For the text-containing cell, return its midpoint in [X, Y] coordinate format. 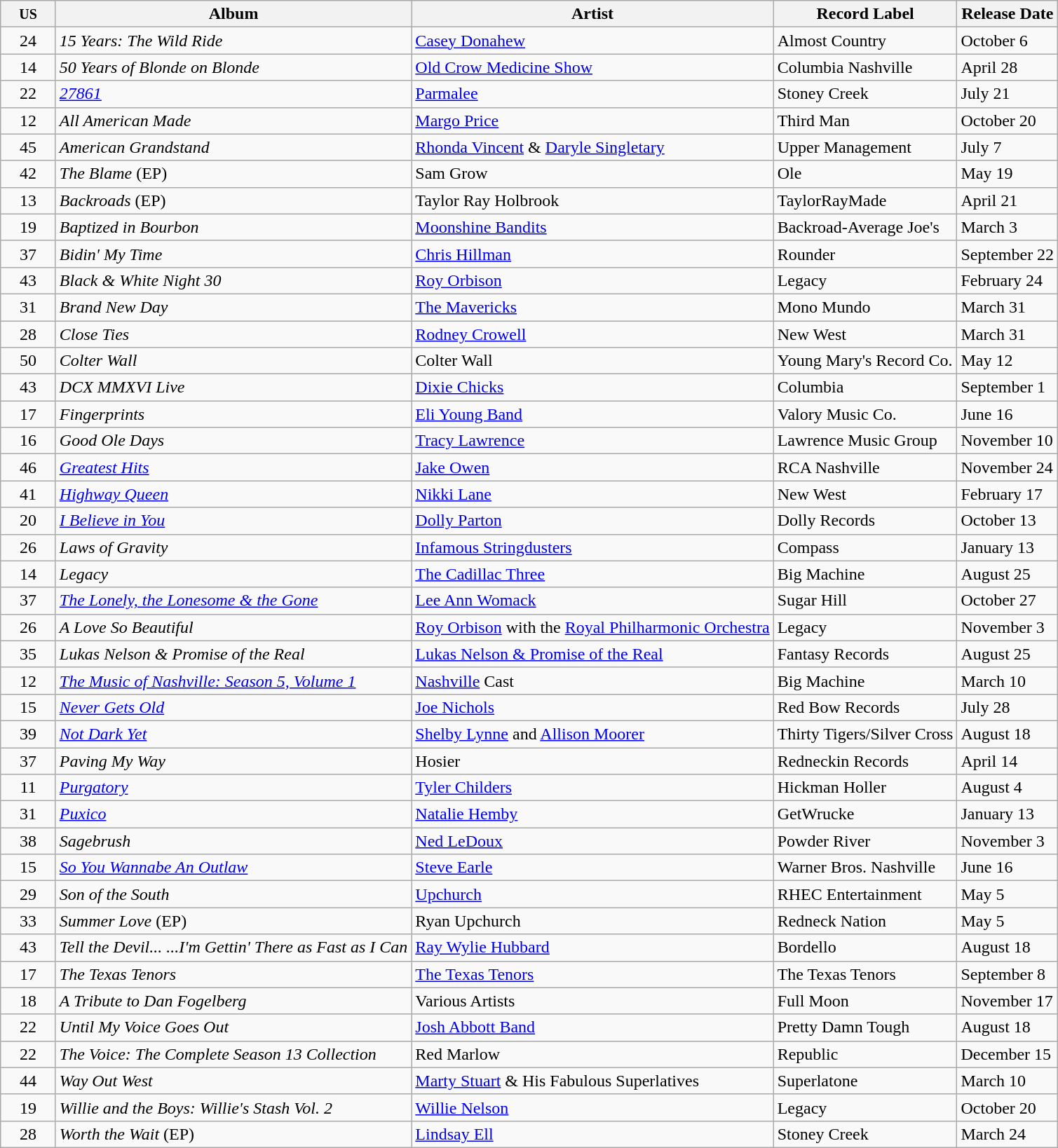
October 27 [1008, 601]
All American Made [233, 121]
27861 [233, 94]
Lee Ann Womack [592, 601]
29 [28, 894]
October 6 [1008, 41]
Purgatory [233, 788]
Roy Orbison with the Royal Philharmonic Orchestra [592, 627]
Lindsay Ell [592, 1134]
16 [28, 441]
Almost Country [865, 41]
Superlatone [865, 1081]
RHEC Entertainment [865, 894]
Chris Hillman [592, 254]
Jake Owen [592, 467]
Backroad-Average Joe's [865, 227]
Joe Nichols [592, 707]
Hosier [592, 760]
Marty Stuart & His Fabulous Superlatives [592, 1081]
Way Out West [233, 1081]
The Mavericks [592, 307]
44 [28, 1081]
50 Years of Blonde on Blonde [233, 67]
Josh Abbott Band [592, 1027]
Bordello [865, 948]
33 [28, 921]
DCX MMXVI Live [233, 388]
Son of the South [233, 894]
42 [28, 174]
Willie and the Boys: Willie's Stash Vol. 2 [233, 1107]
Dixie Chicks [592, 388]
Puxico [233, 814]
Never Gets Old [233, 707]
Album [233, 14]
Rhonda Vincent & Daryle Singletary [592, 147]
Summer Love (EP) [233, 921]
Good Ole Days [233, 441]
45 [28, 147]
April 21 [1008, 200]
Red Marlow [592, 1054]
Red Bow Records [865, 707]
Tracy Lawrence [592, 441]
I Believe in You [233, 521]
GetWrucke [865, 814]
November 17 [1008, 1001]
A Love So Beautiful [233, 627]
Hickman Holler [865, 788]
Until My Voice Goes Out [233, 1027]
Dolly Records [865, 521]
Laws of Gravity [233, 547]
Mono Mundo [865, 307]
Pretty Damn Tough [865, 1027]
Valory Music Co. [865, 414]
April 28 [1008, 67]
Margo Price [592, 121]
13 [28, 200]
Ryan Upchurch [592, 921]
Tell the Devil... ...I'm Gettin' There as Fast as I Can [233, 948]
Various Artists [592, 1001]
Compass [865, 547]
Release Date [1008, 14]
Ned LeDoux [592, 841]
39 [28, 734]
18 [28, 1001]
Paving My Way [233, 760]
Parmalee [592, 94]
April 14 [1008, 760]
11 [28, 788]
Columbia [865, 388]
Thirty Tigers/Silver Cross [865, 734]
Redneckin Records [865, 760]
Republic [865, 1054]
Rodney Crowell [592, 334]
Sugar Hill [865, 601]
Bidin' My Time [233, 254]
Shelby Lynne and Allison Moorer [592, 734]
Baptized in Bourbon [233, 227]
Ole [865, 174]
Artist [592, 14]
24 [28, 41]
50 [28, 361]
15 Years: The Wild Ride [233, 41]
Infamous Stringdusters [592, 547]
Brand New Day [233, 307]
July 28 [1008, 707]
20 [28, 521]
November 24 [1008, 467]
The Cadillac Three [592, 574]
Not Dark Yet [233, 734]
Natalie Hemby [592, 814]
Taylor Ray Holbrook [592, 200]
July 21 [1008, 94]
38 [28, 841]
Fantasy Records [865, 654]
US [28, 14]
The Blame (EP) [233, 174]
35 [28, 654]
Black & White Night 30 [233, 280]
TaylorRayMade [865, 200]
Upchurch [592, 894]
Highway Queen [233, 494]
Tyler Childers [592, 788]
September 1 [1008, 388]
American Grandstand [233, 147]
May 19 [1008, 174]
March 24 [1008, 1134]
Backroads (EP) [233, 200]
Roy Orbison [592, 280]
Powder River [865, 841]
RCA Nashville [865, 467]
October 13 [1008, 521]
February 17 [1008, 494]
Fingerprints [233, 414]
Old Crow Medicine Show [592, 67]
The Voice: The Complete Season 13 Collection [233, 1054]
Moonshine Bandits [592, 227]
The Music of Nashville: Season 5, Volume 1 [233, 681]
September 8 [1008, 974]
September 22 [1008, 254]
Warner Bros. Nashville [865, 868]
41 [28, 494]
A Tribute to Dan Fogelberg [233, 1001]
Sagebrush [233, 841]
So You Wannabe An Outlaw [233, 868]
Steve Earle [592, 868]
Worth the Wait (EP) [233, 1134]
Columbia Nashville [865, 67]
December 15 [1008, 1054]
Nashville Cast [592, 681]
Third Man [865, 121]
Ray Wylie Hubbard [592, 948]
August 4 [1008, 788]
March 3 [1008, 227]
Dolly Parton [592, 521]
November 10 [1008, 441]
Rounder [865, 254]
Lawrence Music Group [865, 441]
July 7 [1008, 147]
February 24 [1008, 280]
Record Label [865, 14]
Willie Nelson [592, 1107]
May 12 [1008, 361]
Sam Grow [592, 174]
Close Ties [233, 334]
Greatest Hits [233, 467]
Young Mary's Record Co. [865, 361]
Upper Management [865, 147]
Redneck Nation [865, 921]
Eli Young Band [592, 414]
Full Moon [865, 1001]
Casey Donahew [592, 41]
Nikki Lane [592, 494]
46 [28, 467]
The Lonely, the Lonesome & the Gone [233, 601]
